Identify which cell holds the provided text, then report its [x, y] central coordinate. 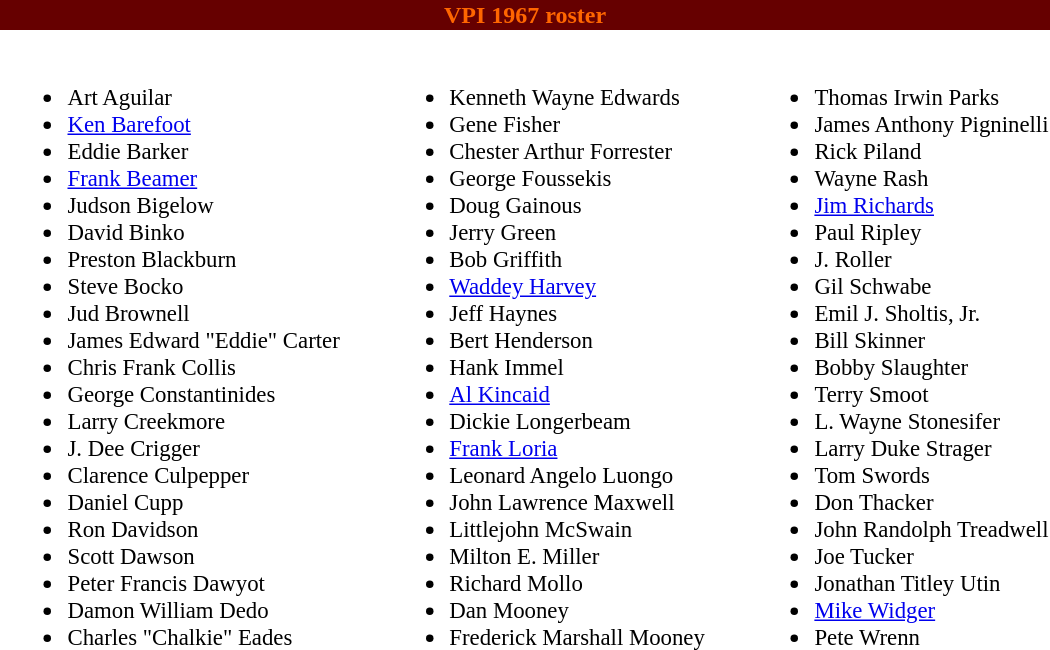
VPI 1967 roster [525, 15]
